Find where the given text appears and provide that cell's center as [X, Y] coordinate. 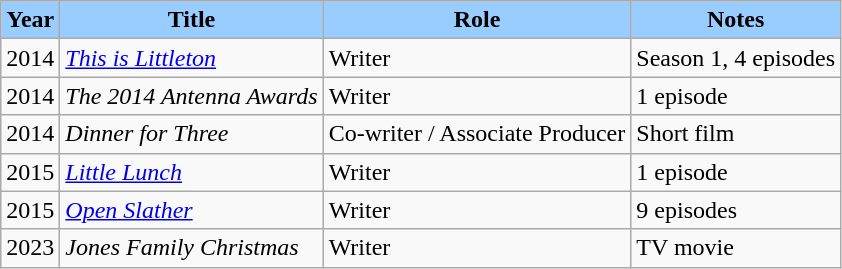
Dinner for Three [192, 134]
9 episodes [736, 210]
Notes [736, 20]
Little Lunch [192, 172]
Short film [736, 134]
Title [192, 20]
Season 1, 4 episodes [736, 58]
Year [30, 20]
Open Slather [192, 210]
Co-writer / Associate Producer [477, 134]
The 2014 Antenna Awards [192, 96]
2023 [30, 248]
TV movie [736, 248]
Jones Family Christmas [192, 248]
Role [477, 20]
This is Littleton [192, 58]
